Detect which cell encompasses the target text, then output its (X, Y) center coordinate. 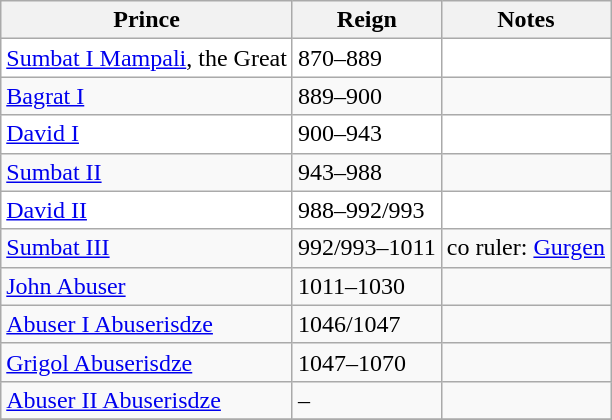
Notes (526, 20)
co ruler: Gurgen (526, 248)
900–943 (366, 134)
– (366, 400)
1046/1047 (366, 324)
John Abuser (147, 286)
Grigol Abuserisdze (147, 362)
1047–1070 (366, 362)
David I (147, 134)
Abuser I Abuserisdze (147, 324)
Sumbat I Mampali, the Great (147, 58)
Abuser II Abuserisdze (147, 400)
David II (147, 210)
Bagrat I (147, 96)
992/993–1011 (366, 248)
889–900 (366, 96)
Sumbat II (147, 172)
870–889 (366, 58)
Reign (366, 20)
1011–1030 (366, 286)
988–992/993 (366, 210)
943–988 (366, 172)
Sumbat III (147, 248)
Prince (147, 20)
